Output the (x, y) coordinate of the center of the cell containing the given text.  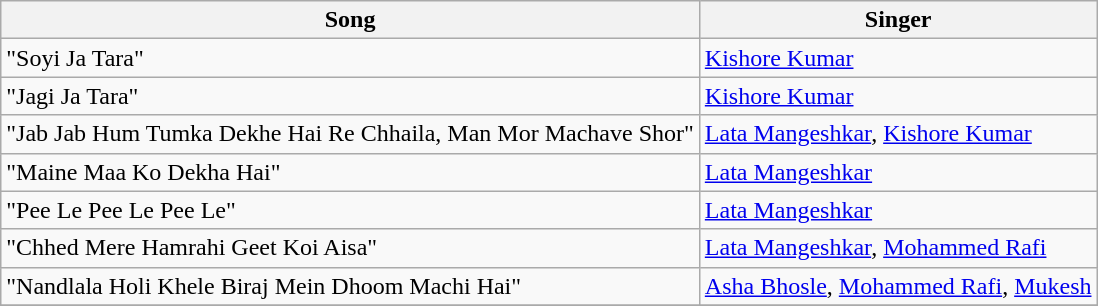
"Chhed Mere Hamrahi Geet Koi Aisa" (350, 248)
Song (350, 20)
Singer (898, 20)
Lata Mangeshkar, Mohammed Rafi (898, 248)
"Jab Jab Hum Tumka Dekhe Hai Re Chhaila, Man Mor Machave Shor" (350, 134)
"Pee Le Pee Le Pee Le" (350, 210)
"Nandlala Holi Khele Biraj Mein Dhoom Machi Hai" (350, 286)
Lata Mangeshkar, Kishore Kumar (898, 134)
"Soyi Ja Tara" (350, 58)
Asha Bhosle, Mohammed Rafi, Mukesh (898, 286)
"Jagi Ja Tara" (350, 96)
"Maine Maa Ko Dekha Hai" (350, 172)
